Provide the [x, y] coordinate of the cell's center where the given text is located.  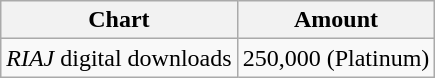
RIAJ digital downloads [119, 58]
Chart [119, 20]
250,000 (Platinum) [336, 58]
Amount [336, 20]
